Provide the [X, Y] coordinate of the cell's center where the given text is located.  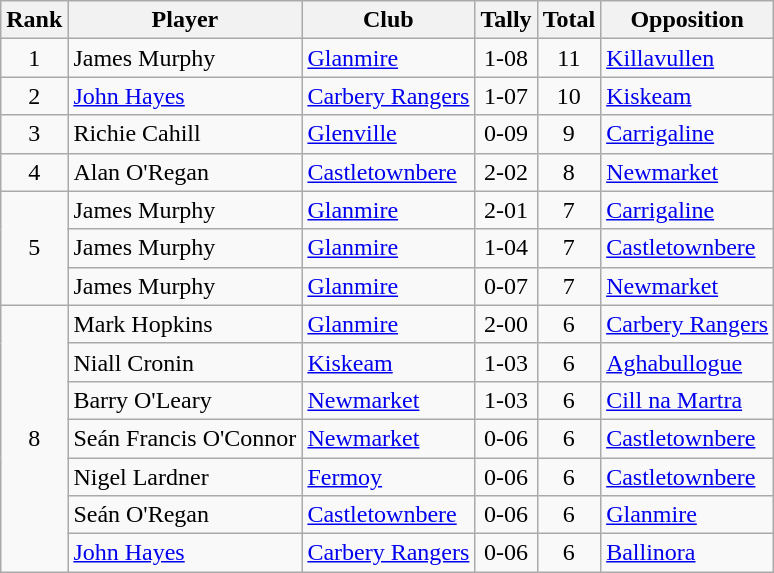
3 [34, 134]
Fermoy [388, 477]
1-07 [506, 96]
1 [34, 58]
Mark Hopkins [185, 324]
Alan O'Regan [185, 172]
Seán O'Regan [185, 515]
9 [569, 134]
Richie Cahill [185, 134]
Nigel Lardner [185, 477]
2-00 [506, 324]
0-07 [506, 286]
Rank [34, 20]
Opposition [688, 20]
11 [569, 58]
Club [388, 20]
2 [34, 96]
Tally [506, 20]
Player [185, 20]
Total [569, 20]
Cill na Martra [688, 400]
Barry O'Leary [185, 400]
2-01 [506, 210]
1-08 [506, 58]
2-02 [506, 172]
5 [34, 248]
Killavullen [688, 58]
Aghabullogue [688, 362]
Niall Cronin [185, 362]
1-04 [506, 248]
Seán Francis O'Connor [185, 438]
Ballinora [688, 553]
Glenville [388, 134]
4 [34, 172]
10 [569, 96]
0-09 [506, 134]
